Provide the [X, Y] coordinate of the cell's center where the given text is located.  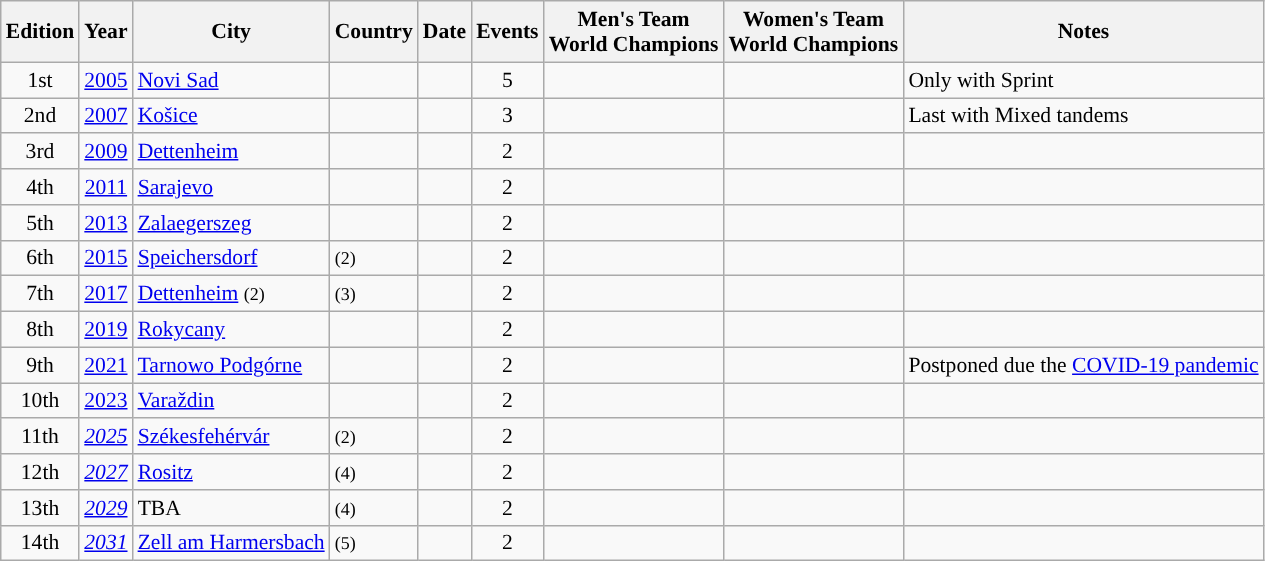
2015 [106, 258]
Year [106, 32]
4th [40, 187]
Last with Mixed tandems [1083, 116]
3 [507, 116]
Speichersdorf [232, 258]
2021 [106, 365]
City [232, 32]
3rd [40, 152]
2013 [106, 223]
2007 [106, 116]
Edition [40, 32]
Tarnowo Podgórne [232, 365]
2019 [106, 330]
Košice [232, 116]
9th [40, 365]
TBA [232, 508]
(5) [374, 543]
Novi Sad [232, 80]
2025 [106, 437]
Zell am Harmersbach [232, 543]
Postponed due the COVID-19 pandemic [1083, 365]
10th [40, 401]
Rokycany [232, 330]
2009 [106, 152]
5 [507, 80]
14th [40, 543]
2031 [106, 543]
Men's TeamWorld Champions [634, 32]
1st [40, 80]
Women's TeamWorld Champions [813, 32]
Rositz [232, 472]
2nd [40, 116]
12th [40, 472]
7th [40, 294]
Zalaegerszeg [232, 223]
2029 [106, 508]
Events [507, 32]
Country [374, 32]
2011 [106, 187]
6th [40, 258]
2023 [106, 401]
Only with Sprint [1083, 80]
Notes [1083, 32]
Sarajevo [232, 187]
2027 [106, 472]
2017 [106, 294]
Székesfehérvár [232, 437]
Date [444, 32]
8th [40, 330]
13th [40, 508]
Dettenheim (2) [232, 294]
(3) [374, 294]
11th [40, 437]
Varaždin [232, 401]
5th [40, 223]
Dettenheim [232, 152]
2005 [106, 80]
